Search for the cell housing the specified text and yield its [x, y] center coordinate. 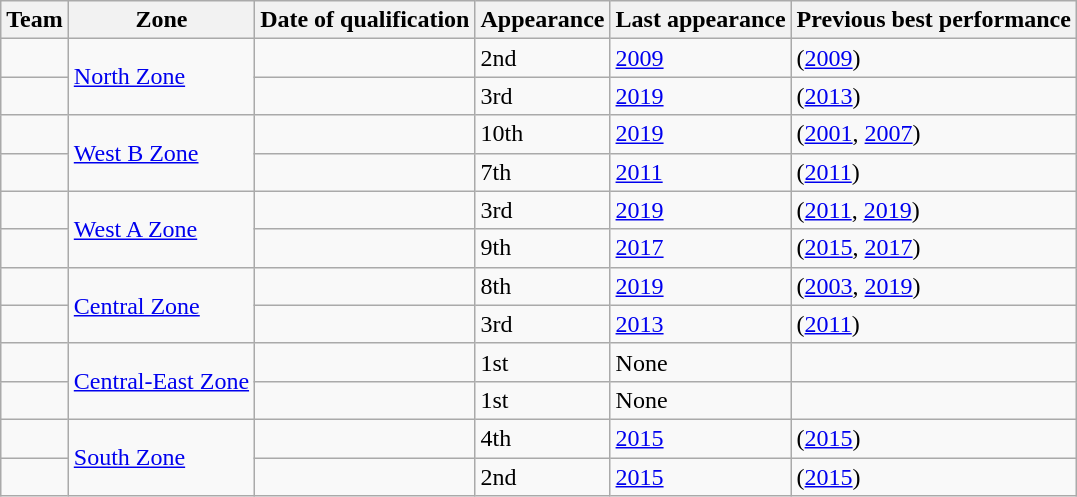
Last appearance [700, 20]
Team [35, 20]
(2003, 2019) [934, 286]
2013 [700, 324]
(2009) [934, 58]
West A Zone [161, 229]
10th [542, 134]
Previous best performance [934, 20]
West B Zone [161, 153]
Central-East Zone [161, 381]
8th [542, 286]
2017 [700, 248]
Date of qualification [365, 20]
(2001, 2007) [934, 134]
7th [542, 172]
9th [542, 248]
Central Zone [161, 305]
2011 [700, 172]
Appearance [542, 20]
Zone [161, 20]
North Zone [161, 77]
(2011, 2019) [934, 210]
2009 [700, 58]
(2013) [934, 96]
South Zone [161, 457]
4th [542, 438]
(2015, 2017) [934, 248]
